From the cell containing the given text, extract its center point as [x, y] coordinate. 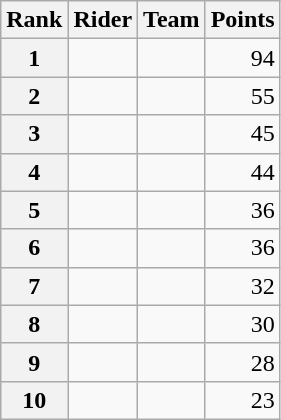
5 [34, 210]
Points [242, 20]
28 [242, 362]
Team [172, 20]
7 [34, 286]
2 [34, 96]
3 [34, 134]
6 [34, 248]
45 [242, 134]
94 [242, 58]
Rank [34, 20]
Rider [103, 20]
30 [242, 324]
55 [242, 96]
23 [242, 400]
1 [34, 58]
44 [242, 172]
4 [34, 172]
8 [34, 324]
9 [34, 362]
10 [34, 400]
32 [242, 286]
